Search for the cell housing the specified text and yield its (x, y) center coordinate. 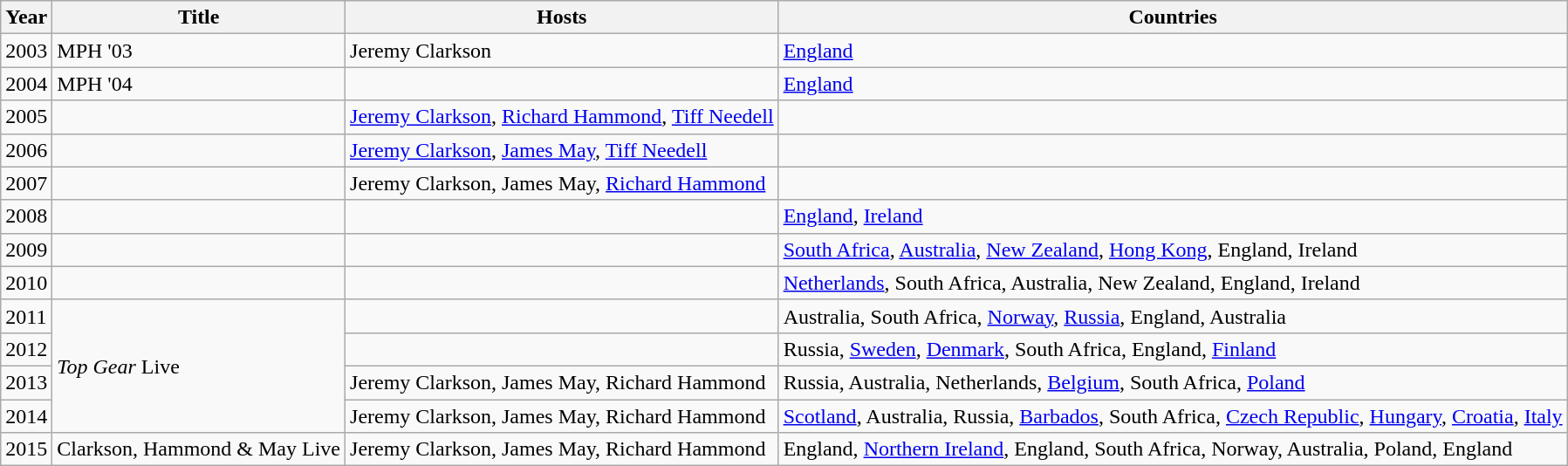
2012 (26, 349)
2014 (26, 416)
England, Ireland (1173, 216)
2005 (26, 117)
2004 (26, 84)
2008 (26, 216)
MPH '04 (199, 84)
2007 (26, 183)
2015 (26, 449)
MPH '03 (199, 51)
2006 (26, 150)
Russia, Sweden, Denmark, South Africa, England, Finland (1173, 349)
Year (26, 17)
2003 (26, 51)
Title (199, 17)
Countries (1173, 17)
Netherlands, South Africa, Australia, New Zealand, England, Ireland (1173, 283)
Jeremy Clarkson (562, 51)
South Africa, Australia, New Zealand, Hong Kong, England, Ireland (1173, 250)
2011 (26, 316)
2010 (26, 283)
Russia, Australia, Netherlands, Belgium, South Africa, Poland (1173, 382)
Top Gear Live (199, 366)
2009 (26, 250)
Clarkson, Hammond & May Live (199, 449)
Jeremy Clarkson, James May, Tiff Needell (562, 150)
2013 (26, 382)
England, Northern Ireland, England, South Africa, Norway, Australia, Poland, England (1173, 449)
Australia, South Africa, Norway, Russia, England, Australia (1173, 316)
Scotland, Australia, Russia, Barbados, South Africa, Czech Republic, Hungary, Croatia, Italy (1173, 416)
Hosts (562, 17)
Jeremy Clarkson, Richard Hammond, Tiff Needell (562, 117)
